Return the [x, y] coordinate for the center point of the cell that contains the specified text.  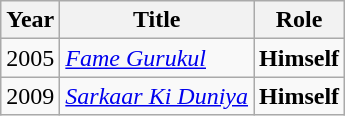
Year [30, 20]
2005 [30, 58]
Title [157, 20]
Sarkaar Ki Duniya [157, 96]
2009 [30, 96]
Fame Gurukul [157, 58]
Role [300, 20]
